Locate the cell with the specified text and output its (X, Y) center coordinate. 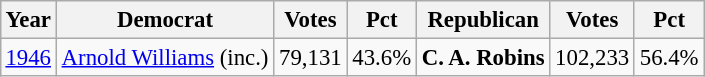
Democrat (164, 20)
C. A. Robins (482, 57)
102,233 (592, 57)
Arnold Williams (inc.) (164, 57)
56.4% (668, 57)
Year (28, 20)
1946 (28, 57)
Republican (482, 20)
79,131 (310, 57)
43.6% (382, 57)
